Scan for the cell matching the given text and deliver its (x, y) coordinate at center. 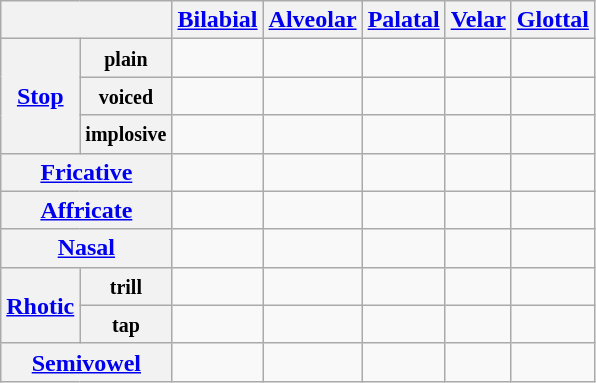
Velar (478, 20)
trill (126, 286)
Alveolar (312, 20)
Stop (40, 96)
Affricate (86, 210)
implosive (126, 134)
Semivowel (86, 362)
voiced (126, 96)
Fricative (86, 172)
tap (126, 324)
Bilabial (218, 20)
Glottal (552, 20)
Nasal (86, 248)
Palatal (404, 20)
plain (126, 58)
Rhotic (40, 305)
